Return the (X, Y) coordinate for the center point of the cell that contains the specified text.  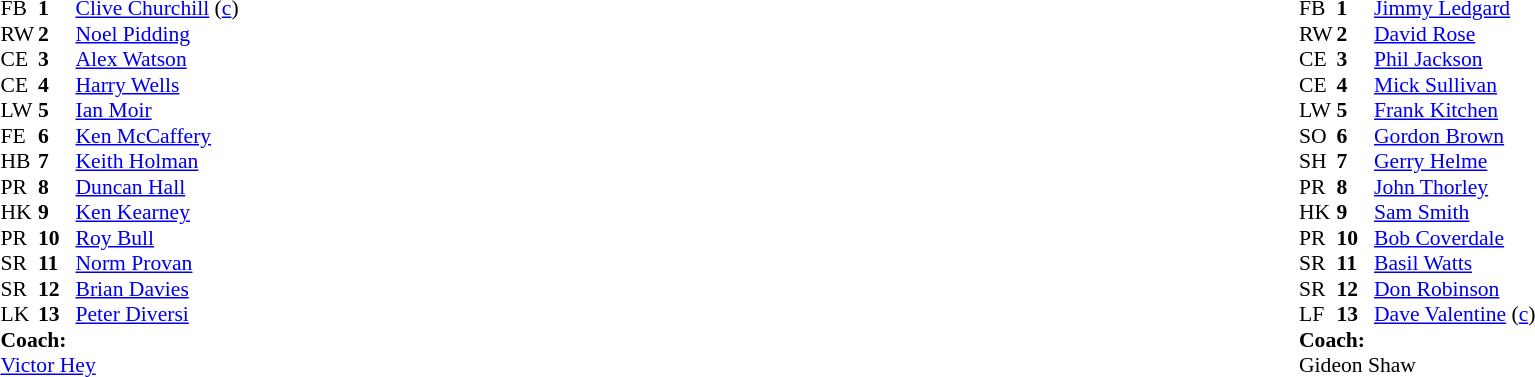
Norm Provan (158, 263)
LK (19, 315)
Gerry Helme (1454, 161)
Brian Davies (158, 289)
David Rose (1454, 34)
Bob Coverdale (1454, 238)
Mick Sullivan (1454, 85)
Noel Pidding (158, 34)
Roy Bull (158, 238)
SH (1318, 161)
Alex Watson (158, 59)
Don Robinson (1454, 289)
Harry Wells (158, 85)
John Thorley (1454, 187)
SO (1318, 136)
Keith Holman (158, 161)
Duncan Hall (158, 187)
LF (1318, 315)
Ken McCaffery (158, 136)
Dave Valentine (c) (1454, 315)
Peter Diversi (158, 315)
Ken Kearney (158, 213)
Phil Jackson (1454, 59)
Frank Kitchen (1454, 111)
HB (19, 161)
FE (19, 136)
Basil Watts (1454, 263)
Sam Smith (1454, 213)
Ian Moir (158, 111)
Gordon Brown (1454, 136)
